Search for the cell housing the specified text and yield its [x, y] center coordinate. 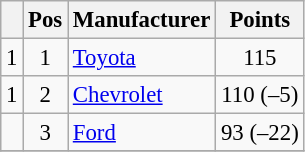
2 [46, 95]
Points [260, 20]
Manufacturer [142, 20]
115 [260, 58]
3 [46, 133]
110 (–5) [260, 95]
Pos [46, 20]
Ford [142, 133]
Toyota [142, 58]
93 (–22) [260, 133]
Chevrolet [142, 95]
